Identify which cell holds the provided text, then report its [x, y] central coordinate. 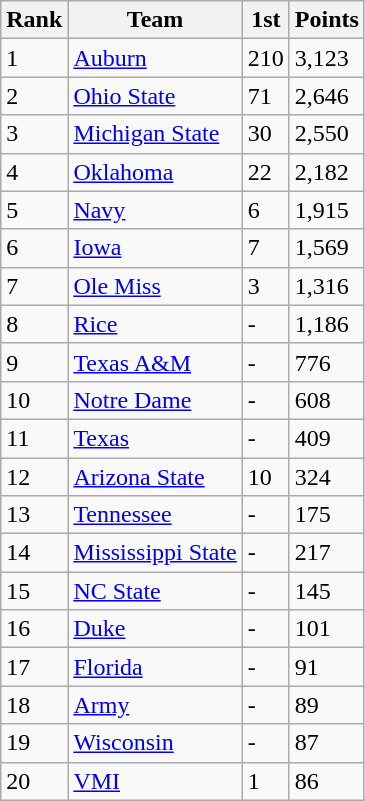
145 [326, 591]
608 [326, 400]
1st [266, 20]
324 [326, 477]
Tennessee [155, 515]
101 [326, 629]
19 [34, 743]
217 [326, 553]
Army [155, 705]
175 [326, 515]
17 [34, 667]
776 [326, 362]
2,182 [326, 172]
71 [266, 96]
NC State [155, 591]
91 [326, 667]
5 [34, 210]
30 [266, 134]
Rank [34, 20]
2 [34, 96]
20 [34, 781]
Texas [155, 438]
1,569 [326, 248]
Team [155, 20]
14 [34, 553]
Notre Dame [155, 400]
409 [326, 438]
Michigan State [155, 134]
1,186 [326, 324]
Mississippi State [155, 553]
Rice [155, 324]
1,915 [326, 210]
Florida [155, 667]
15 [34, 591]
13 [34, 515]
Wisconsin [155, 743]
Auburn [155, 58]
Ole Miss [155, 286]
12 [34, 477]
8 [34, 324]
11 [34, 438]
22 [266, 172]
Ohio State [155, 96]
Points [326, 20]
210 [266, 58]
3,123 [326, 58]
4 [34, 172]
86 [326, 781]
Duke [155, 629]
Texas A&M [155, 362]
Oklahoma [155, 172]
18 [34, 705]
VMI [155, 781]
Iowa [155, 248]
2,550 [326, 134]
9 [34, 362]
1,316 [326, 286]
Navy [155, 210]
89 [326, 705]
2,646 [326, 96]
87 [326, 743]
16 [34, 629]
Arizona State [155, 477]
